Capture the cell that displays the provided text and extract its [x, y] central coordinate. 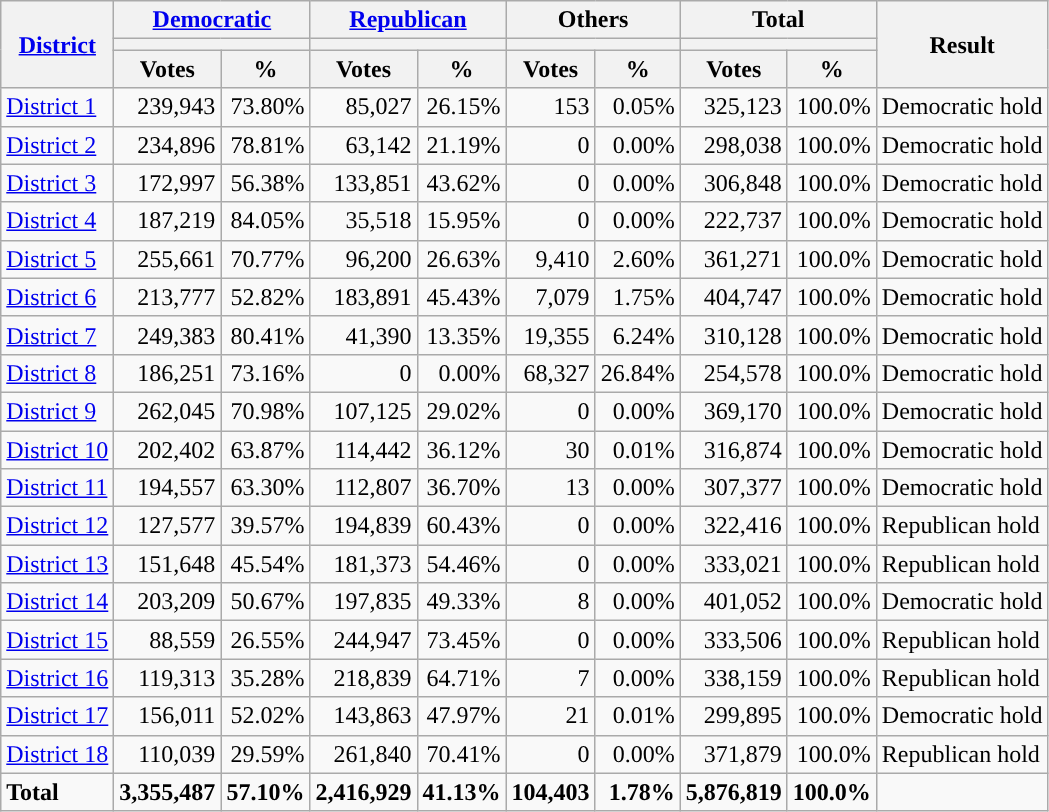
244,947 [364, 640]
73.80% [266, 107]
187,219 [168, 221]
112,807 [364, 488]
239,943 [168, 107]
45.54% [266, 564]
District [58, 44]
80.41% [266, 335]
222,737 [734, 221]
9,410 [550, 259]
13.35% [462, 335]
54.46% [462, 564]
322,416 [734, 526]
19,355 [550, 335]
District 12 [58, 526]
District 6 [58, 297]
District 16 [58, 678]
156,011 [168, 716]
47.97% [462, 716]
56.38% [266, 183]
218,839 [364, 678]
70.77% [266, 259]
Result [962, 44]
26.84% [638, 373]
213,777 [168, 297]
7,079 [550, 297]
361,271 [734, 259]
1.78% [638, 792]
7 [550, 678]
District 7 [58, 335]
District 5 [58, 259]
73.45% [462, 640]
78.81% [266, 145]
District 10 [58, 449]
197,835 [364, 602]
84.05% [266, 221]
30 [550, 449]
5,876,819 [734, 792]
299,895 [734, 716]
338,159 [734, 678]
119,313 [168, 678]
36.12% [462, 449]
Democratic [212, 20]
41.13% [462, 792]
172,997 [168, 183]
39.57% [266, 526]
District 15 [58, 640]
249,383 [168, 335]
325,123 [734, 107]
133,851 [364, 183]
2.60% [638, 259]
401,052 [734, 602]
43.62% [462, 183]
57.10% [266, 792]
35.28% [266, 678]
151,648 [168, 564]
202,402 [168, 449]
41,390 [364, 335]
6.24% [638, 335]
0.05% [638, 107]
29.02% [462, 411]
26.15% [462, 107]
35,518 [364, 221]
262,045 [168, 411]
13 [550, 488]
64.71% [462, 678]
District 2 [58, 145]
333,021 [734, 564]
District 1 [58, 107]
Republican [408, 20]
127,577 [168, 526]
21.19% [462, 145]
143,863 [364, 716]
298,038 [734, 145]
60.43% [462, 526]
29.59% [266, 754]
70.41% [462, 754]
371,879 [734, 754]
District 17 [58, 716]
36.70% [462, 488]
15.95% [462, 221]
1.75% [638, 297]
26.63% [462, 259]
203,209 [168, 602]
63.87% [266, 449]
21 [550, 716]
Others [593, 20]
68,327 [550, 373]
186,251 [168, 373]
96,200 [364, 259]
333,506 [734, 640]
3,355,487 [168, 792]
255,661 [168, 259]
234,896 [168, 145]
261,840 [364, 754]
District 3 [58, 183]
194,839 [364, 526]
District 14 [58, 602]
District 8 [58, 373]
104,403 [550, 792]
316,874 [734, 449]
8 [550, 602]
45.43% [462, 297]
110,039 [168, 754]
52.02% [266, 716]
107,125 [364, 411]
26.55% [266, 640]
404,747 [734, 297]
85,027 [364, 107]
District 18 [58, 754]
50.67% [266, 602]
49.33% [462, 602]
153 [550, 107]
183,891 [364, 297]
73.16% [266, 373]
63,142 [364, 145]
70.98% [266, 411]
307,377 [734, 488]
306,848 [734, 183]
2,416,929 [364, 792]
181,373 [364, 564]
88,559 [168, 640]
District 9 [58, 411]
310,128 [734, 335]
63.30% [266, 488]
District 13 [58, 564]
254,578 [734, 373]
114,442 [364, 449]
District 11 [58, 488]
369,170 [734, 411]
52.82% [266, 297]
194,557 [168, 488]
District 4 [58, 221]
